Capture the cell that displays the provided text and extract its [x, y] central coordinate. 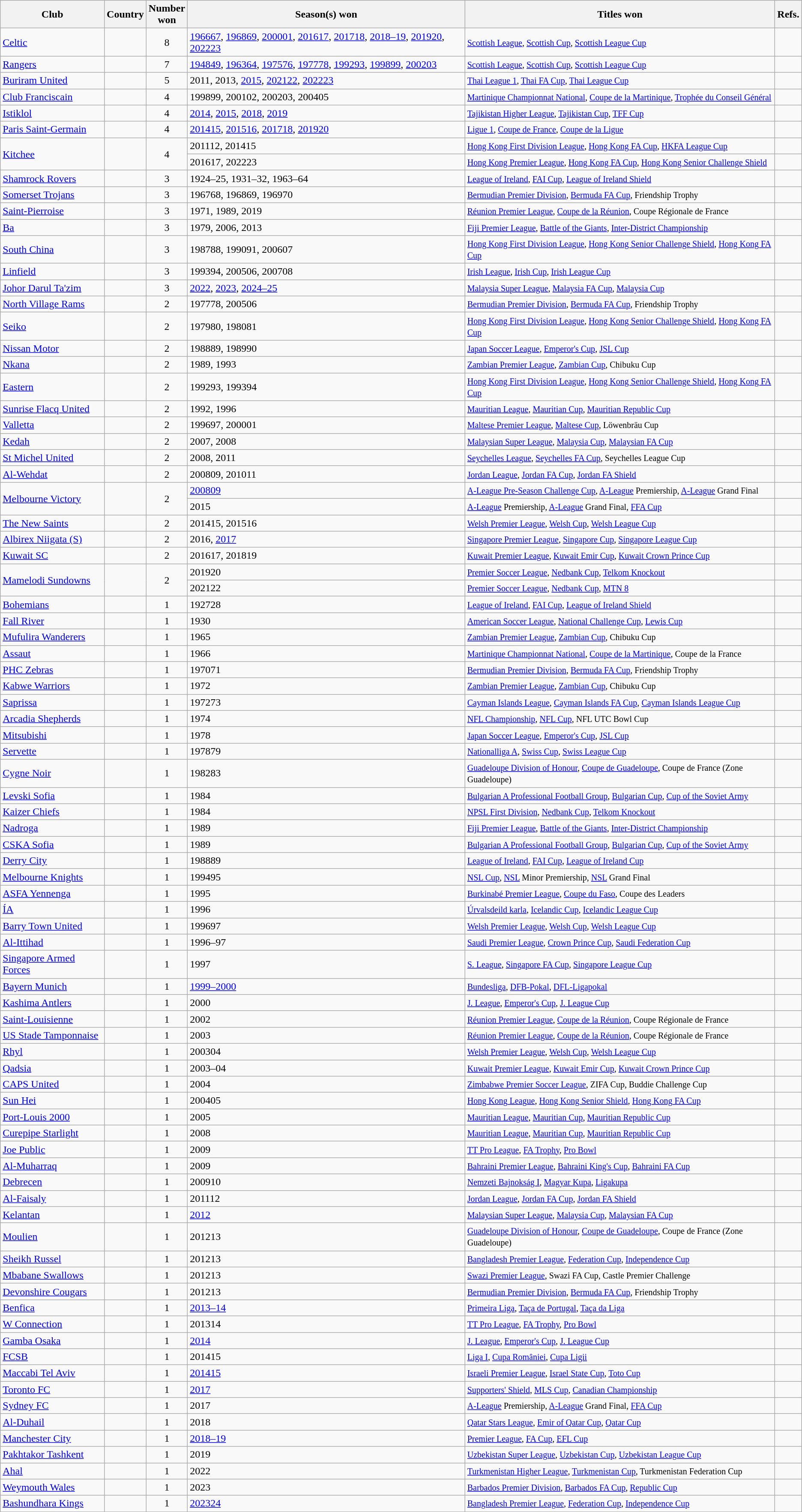
Premier Soccer League, Nedbank Cup, MTN 8 [620, 588]
198283 [326, 773]
192728 [326, 605]
Somerset Trojans [52, 195]
Singapore Premier League, Singapore Cup, Singapore League Cup [620, 539]
Cayman Islands League, Cayman Islands FA Cup, Cayman Islands League Cup [620, 702]
American Soccer League, National Challenge Cup, Lewis Cup [620, 621]
Ba [52, 228]
2002 [326, 1019]
Nadroga [52, 828]
St Michel United [52, 458]
198889, 198990 [326, 348]
North Village Rams [52, 304]
Thai League 1, Thai FA Cup, Thai League Cup [620, 81]
Úrvalsdeild karla, Icelandic Cup, Icelandic League Cup [620, 910]
198788, 199091, 200607 [326, 249]
Kuwait SC [52, 556]
2015 [326, 506]
201112, 201415 [326, 146]
Linfield [52, 272]
Port-Louis 2000 [52, 1117]
2008, 2011 [326, 458]
Al-Muharraq [52, 1166]
Primeira Liga, Taça de Portugal, Taça da Liga [620, 1308]
Club [52, 15]
2018–19 [326, 1438]
ÍA [52, 910]
Cygne Noir [52, 773]
194849, 196364, 197576, 197778, 199293, 199899, 200203 [326, 64]
Arcadia Shepherds [52, 719]
Tajikistan Higher League, Tajikistan Cup, TFF Cup [620, 113]
FCSB [52, 1357]
Burkinabé Premier League, Coupe du Faso, Coupe des Leaders [620, 893]
Al-Faisaly [52, 1198]
South China [52, 249]
199697 [326, 926]
Hong Kong Premier League, Hong Kong FA Cup, Hong Kong Senior Challenge Shield [620, 162]
2005 [326, 1117]
201617, 202223 [326, 162]
Saint-Pierroise [52, 211]
Servette [52, 751]
1989, 1993 [326, 365]
Nkana [52, 365]
CSKA Sofia [52, 844]
199293, 199394 [326, 386]
Kitchee [52, 154]
1992, 1996 [326, 409]
200910 [326, 1182]
Numberwon [167, 15]
Premier Soccer League, Nedbank Cup, Telkom Knockout [620, 572]
202324 [326, 1503]
Singapore Armed Forces [52, 964]
1997 [326, 964]
201112 [326, 1198]
2019 [326, 1455]
NSL Cup, NSL Minor Premiership, NSL Grand Final [620, 877]
1930 [326, 621]
Maltese Premier League, Maltese Cup, Löwenbräu Cup [620, 425]
Zimbabwe Premier Soccer League, ZIFA Cup, Buddie Challenge Cup [620, 1084]
W Connection [52, 1324]
Season(s) won [326, 15]
Sydney FC [52, 1406]
201314 [326, 1324]
Curepipe Starlight [52, 1133]
8 [167, 42]
197071 [326, 670]
199394, 200506, 200708 [326, 272]
Martinique Championnat National, Coupe de la Martinique, Trophée du Conseil Général [620, 97]
2023 [326, 1487]
1972 [326, 686]
Mitsubishi [52, 735]
Barry Town United [52, 926]
2014 [326, 1341]
NFL Championship, NFL Cup, NFL UTC Bowl Cup [620, 719]
2004 [326, 1084]
Albirex Niigata (S) [52, 539]
Saprissa [52, 702]
Debrecen [52, 1182]
2016, 2017 [326, 539]
Pakhtakor Tashkent [52, 1455]
Sheikh Russel [52, 1259]
Moulien [52, 1237]
1979, 2006, 2013 [326, 228]
Mbabane Swallows [52, 1275]
Premier League, FA Cup, EFL Cup [620, 1438]
Irish League, Irish Cup, Irish League Cup [620, 272]
Devonshire Cougars [52, 1291]
1971, 1989, 2019 [326, 211]
Kelantan [52, 1215]
2012 [326, 1215]
Johor Darul Ta'zim [52, 288]
Melbourne Victory [52, 498]
1996–97 [326, 942]
Gamba Osaka [52, 1341]
Barbados Premier Division, Barbados FA Cup, Republic Cup [620, 1487]
201415, 201516, 201718, 201920 [326, 129]
ASFA Yennenga [52, 893]
Ligue 1, Coupe de France, Coupe de la Ligue [620, 129]
Seychelles League, Seychelles FA Cup, Seychelles League Cup [620, 458]
199495 [326, 877]
Nationalliga A, Swiss Cup, Swiss League Cup [620, 751]
Fall River [52, 621]
7 [167, 64]
Ahal [52, 1471]
Maccabi Tel Aviv [52, 1373]
CAPS United [52, 1084]
Toronto FC [52, 1389]
201415, 201516 [326, 523]
200809, 201011 [326, 474]
NPSL First Division, Nedbank Cup, Telkom Knockout [620, 812]
Kabwe Warriors [52, 686]
Bohemians [52, 605]
Hong Kong First Division League, Hong Kong FA Cup, HKFA League Cup [620, 146]
S. League, Singapore FA Cup, Singapore League Cup [620, 964]
197980, 198081 [326, 326]
2022, 2023, 2024–25 [326, 288]
Shamrock Rovers [52, 178]
Titles won [620, 15]
Al-Wehdat [52, 474]
1996 [326, 910]
Melbourne Knights [52, 877]
Bashundhara Kings [52, 1503]
League of Ireland, FAI Cup, League of Ireland Cup [620, 861]
5 [167, 81]
Celtic [52, 42]
Kashima Antlers [52, 1003]
Rhyl [52, 1051]
Qadsia [52, 1068]
196768, 196869, 196970 [326, 195]
Nissan Motor [52, 348]
1965 [326, 637]
Malaysia Super League, Malaysia FA Cup, Malaysia Cup [620, 288]
Mufulira Wanderers [52, 637]
1966 [326, 653]
Joe Public [52, 1150]
US Stade Tamponnaise [52, 1035]
199697, 200001 [326, 425]
2018 [326, 1422]
Nemzeti Bajnokság I, Magyar Kupa, Ligakupa [620, 1182]
Istiklol [52, 113]
Levski Sofia [52, 796]
Hong Kong League, Hong Kong Senior Shield, Hong Kong FA Cup [620, 1101]
A-League Pre-Season Challenge Cup, A-League Premiership, A-League Grand Final [620, 490]
1974 [326, 719]
Supporters' Shield, MLS Cup, Canadian Championship [620, 1389]
Al-Duhail [52, 1422]
Bayern Munich [52, 986]
Rangers [52, 64]
Assaut [52, 653]
Turkmenistan Higher League, Turkmenistan Cup, Turkmenistan Federation Cup [620, 1471]
Benfica [52, 1308]
2003 [326, 1035]
Liga I, Cupa României, Cupa Ligii [620, 1357]
1978 [326, 735]
Club Franciscain [52, 97]
Swazi Premier League, Swazi FA Cup, Castle Premier Challenge [620, 1275]
Saint-Louisienne [52, 1019]
Mamelodi Sundowns [52, 580]
Country [126, 15]
Paris Saint-Germain [52, 129]
2014, 2015, 2018, 2019 [326, 113]
Al-Ittihad [52, 942]
2003–04 [326, 1068]
Buriram United [52, 81]
1924–25, 1931–32, 1963–64 [326, 178]
2000 [326, 1003]
202122 [326, 588]
Qatar Stars League, Emir of Qatar Cup, Qatar Cup [620, 1422]
1995 [326, 893]
Manchester City [52, 1438]
Kedah [52, 441]
201617, 201819 [326, 556]
Saudi Premier League, Crown Prince Cup, Saudi Federation Cup [620, 942]
198889 [326, 861]
Bahraini Premier League, Bahraini King's Cup, Bahraini FA Cup [620, 1166]
Eastern [52, 386]
Derry City [52, 861]
Seiko [52, 326]
200809 [326, 490]
2007, 2008 [326, 441]
Valletta [52, 425]
Israeli Premier League, Israel State Cup, Toto Cup [620, 1373]
197273 [326, 702]
Weymouth Wales [52, 1487]
Uzbekistan Super League, Uzbekistan Cup, Uzbekistan League Cup [620, 1455]
197879 [326, 751]
2011, 2013, 2015, 202122, 202223 [326, 81]
PHC Zebras [52, 670]
200304 [326, 1051]
197778, 200506 [326, 304]
200405 [326, 1101]
Kaizer Chiefs [52, 812]
2008 [326, 1133]
Bundesliga, DFB-Pokal, DFL-Ligapokal [620, 986]
Refs. [788, 15]
2013–14 [326, 1308]
199899, 200102, 200203, 200405 [326, 97]
201920 [326, 572]
Sun Hei [52, 1101]
Martinique Championnat National, Coupe de la Martinique, Coupe de la France [620, 653]
1999–2000 [326, 986]
2022 [326, 1471]
196667, 196869, 200001, 201617, 201718, 2018–19, 201920, 202223 [326, 42]
Sunrise Flacq United [52, 409]
The New Saints [52, 523]
